Search for the cell housing the specified text and yield its [x, y] center coordinate. 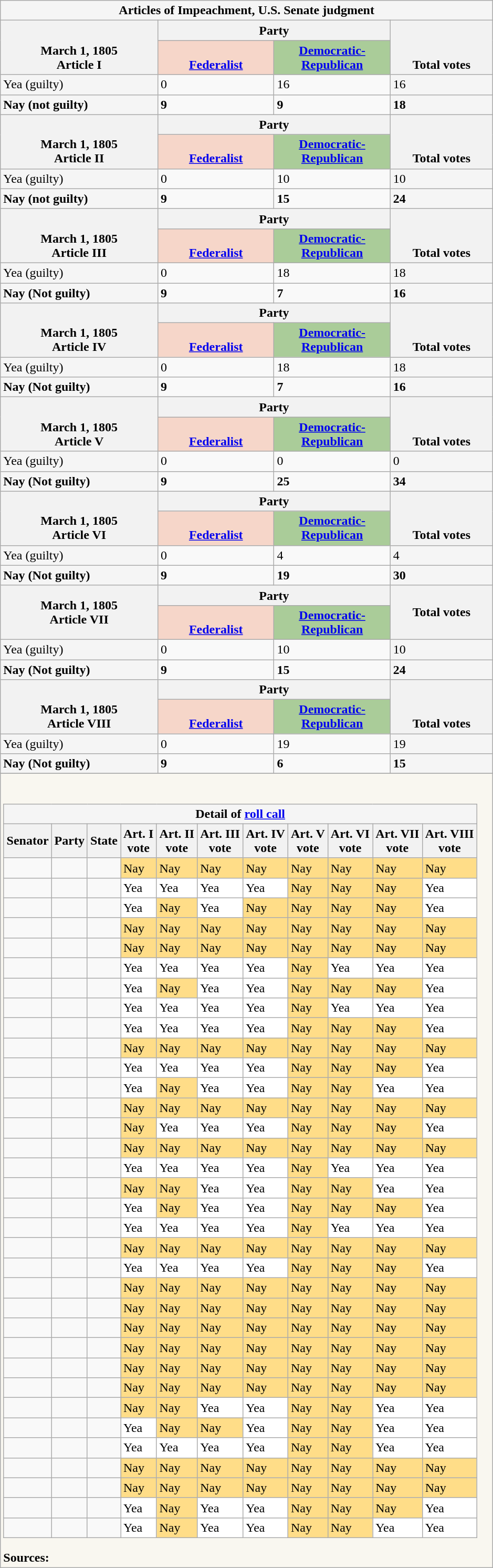
25 [332, 481]
Detail of roll call [240, 814]
Articles of Impeachment, U.S. Senate judgment [247, 11]
6 [332, 764]
Art. Ivote [139, 840]
30 [441, 575]
State [104, 840]
March 1, 1805Article VII [79, 612]
Art. VIIIvote [449, 840]
Art. IIvote [177, 840]
Senator [27, 840]
34 [441, 481]
March 1, 1805Article IV [79, 330]
March 1, 1805Article VI [79, 518]
Art. VIIvote [398, 840]
Art. Vvote [308, 840]
March 1, 1805Article III [79, 235]
March 1, 1805Article V [79, 424]
Art. VIvote [350, 840]
March 1, 1805Article I [79, 47]
March 1, 1805Article II [79, 142]
March 1, 1805Article VIII [79, 707]
Art. IVvote [266, 840]
Art. IIIvote [221, 840]
